Identify which cell holds the provided text, then report its (x, y) central coordinate. 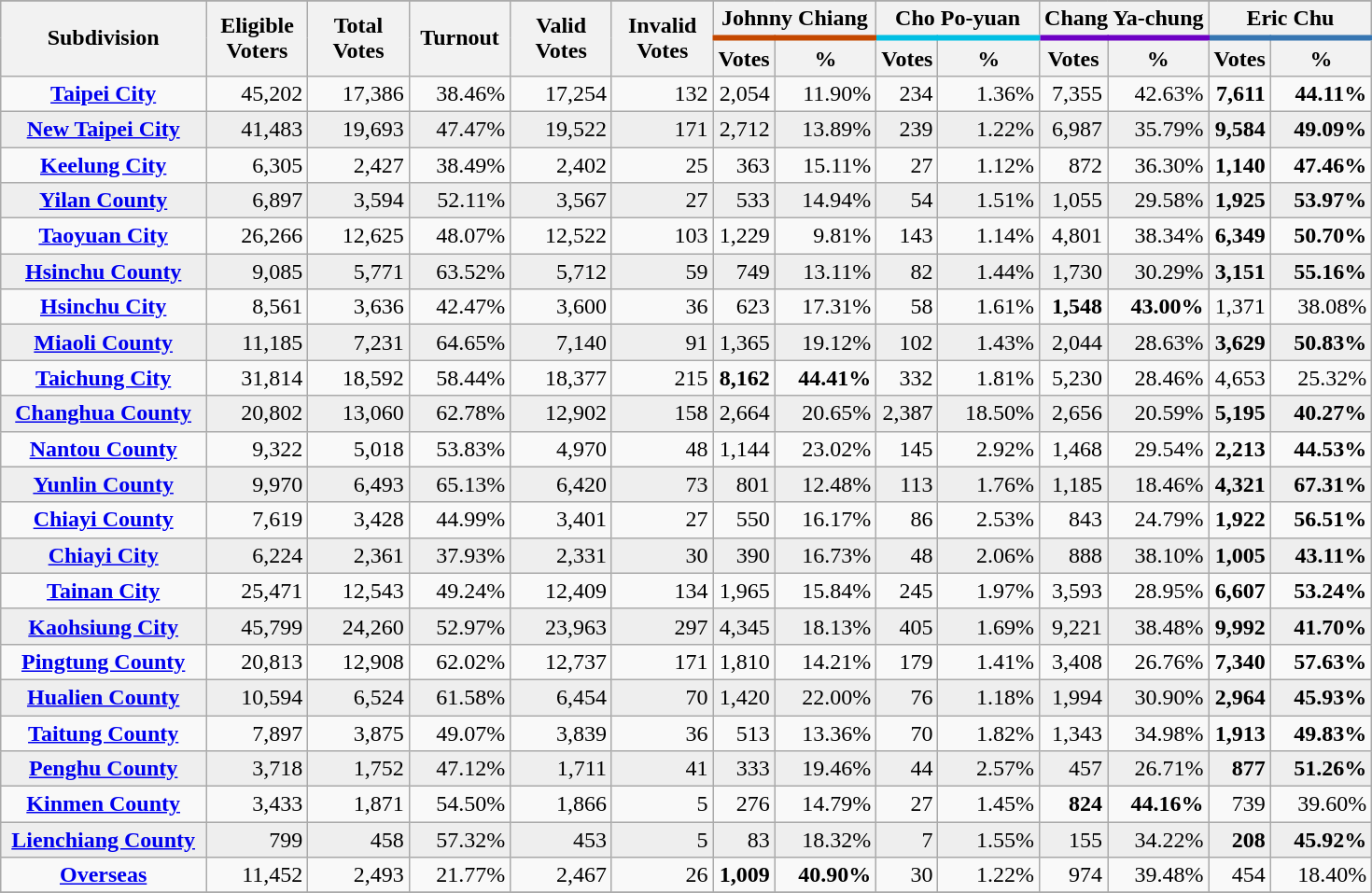
24.79% (1159, 520)
45,799 (258, 626)
6,607 (1239, 591)
1.55% (989, 840)
8,561 (258, 307)
2,964 (1239, 697)
Nantou County (103, 449)
43.00% (1159, 307)
Total Votes (358, 39)
42.63% (1159, 93)
18.13% (825, 626)
48.07% (459, 236)
18,377 (562, 378)
38.49% (459, 165)
53.24% (1322, 591)
58.44% (459, 378)
51.26% (1322, 769)
4,970 (562, 449)
Overseas (103, 875)
1,009 (744, 875)
453 (562, 840)
6,454 (562, 697)
843 (1073, 520)
179 (907, 662)
3,875 (358, 733)
50.83% (1322, 342)
38.10% (1159, 555)
44.11% (1322, 93)
39.60% (1322, 804)
1,866 (562, 804)
73 (663, 484)
4,653 (1239, 378)
739 (1239, 804)
6,987 (1073, 129)
7,231 (358, 342)
134 (663, 591)
13,060 (358, 413)
1,185 (1073, 484)
54.50% (459, 804)
31,814 (258, 378)
17,386 (358, 93)
208 (1239, 840)
20,813 (258, 662)
2,402 (562, 165)
11,452 (258, 875)
14.94% (825, 201)
61.58% (459, 697)
7,611 (1239, 93)
749 (744, 272)
19,693 (358, 129)
Eric Chu (1290, 20)
1,229 (744, 236)
44.99% (459, 520)
47.12% (459, 769)
59 (663, 272)
2,387 (907, 413)
Invalid Votes (663, 39)
1,711 (562, 769)
20.59% (1159, 413)
20,802 (258, 413)
Keelung City (103, 165)
18.46% (1159, 484)
12,902 (562, 413)
1.45% (989, 804)
2.53% (989, 520)
25.32% (1322, 378)
47.47% (459, 129)
3,839 (562, 733)
64.65% (459, 342)
Chiayi County (103, 520)
38.08% (1322, 307)
Hsinchu County (103, 272)
5,195 (1239, 413)
132 (663, 93)
801 (744, 484)
1,144 (744, 449)
25 (663, 165)
550 (744, 520)
Johnny Chiang (795, 20)
18.40% (1322, 875)
1.41% (989, 662)
297 (663, 626)
16.73% (825, 555)
18.50% (989, 413)
83 (744, 840)
9,584 (1239, 129)
2,664 (744, 413)
15.84% (825, 591)
Valid Votes (562, 39)
62.78% (459, 413)
12,543 (358, 591)
6,349 (1239, 236)
1,365 (744, 342)
22.00% (825, 697)
12,522 (562, 236)
38.46% (459, 93)
19.12% (825, 342)
23,963 (562, 626)
6,524 (358, 697)
9.81% (825, 236)
12,625 (358, 236)
102 (907, 342)
2,361 (358, 555)
Cho Po-yuan (958, 20)
9,085 (258, 272)
41 (663, 769)
49.07% (459, 733)
1.12% (989, 165)
103 (663, 236)
2,467 (562, 875)
Yunlin County (103, 484)
5,712 (562, 272)
6,897 (258, 201)
155 (1073, 840)
9,992 (1239, 626)
2,054 (744, 93)
Chang Ya-chung (1125, 20)
26.71% (1159, 769)
457 (1073, 769)
56.51% (1322, 520)
Hualien County (103, 697)
1,343 (1073, 733)
91 (663, 342)
2,493 (358, 875)
49.24% (459, 591)
18,592 (358, 378)
1.14% (989, 236)
872 (1073, 165)
5,230 (1073, 378)
3,594 (358, 201)
1,005 (1239, 555)
1,925 (1239, 201)
42.47% (459, 307)
1,420 (744, 697)
43.11% (1322, 555)
44.41% (825, 378)
Taichung City (103, 378)
37.93% (459, 555)
9,322 (258, 449)
143 (907, 236)
1,752 (358, 769)
Penghu County (103, 769)
1.44% (989, 272)
3,151 (1239, 272)
17.31% (825, 307)
3,629 (1239, 342)
44.53% (1322, 449)
34.98% (1159, 733)
4,321 (1239, 484)
11.90% (825, 93)
44 (907, 769)
2.06% (989, 555)
26.76% (1159, 662)
Changhua County (103, 413)
12.48% (825, 484)
63.52% (459, 272)
9,970 (258, 484)
76 (907, 697)
276 (744, 804)
113 (907, 484)
Miaoli County (103, 342)
390 (744, 555)
67.31% (1322, 484)
7,619 (258, 520)
1,922 (1239, 520)
62.02% (459, 662)
Yilan County (103, 201)
5,771 (358, 272)
1.81% (989, 378)
Taipei City (103, 93)
14.79% (825, 804)
Pingtung County (103, 662)
34.22% (1159, 840)
1,730 (1073, 272)
36.30% (1159, 165)
1,913 (1239, 733)
533 (744, 201)
35.79% (1159, 129)
1.61% (989, 307)
824 (1073, 804)
5,018 (358, 449)
2,331 (562, 555)
65.13% (459, 484)
3,718 (258, 769)
82 (907, 272)
1.69% (989, 626)
86 (907, 520)
29.54% (1159, 449)
53.97% (1322, 201)
26 (663, 875)
20.65% (825, 413)
14.21% (825, 662)
45,202 (258, 93)
44.16% (1159, 804)
38.48% (1159, 626)
6,224 (258, 555)
28.95% (1159, 591)
888 (1073, 555)
2,427 (358, 165)
1,871 (358, 804)
30.29% (1159, 272)
Kaohsiung City (103, 626)
Eligible Voters (258, 39)
458 (358, 840)
3,567 (562, 201)
6,305 (258, 165)
215 (663, 378)
50.70% (1322, 236)
1,055 (1073, 201)
17,254 (562, 93)
3,401 (562, 520)
Chiayi City (103, 555)
28.63% (1159, 342)
Taoyuan City (103, 236)
4,345 (744, 626)
47.46% (1322, 165)
1,140 (1239, 165)
45.93% (1322, 697)
454 (1239, 875)
623 (744, 307)
1.36% (989, 93)
1,810 (744, 662)
1,468 (1073, 449)
13.11% (825, 272)
40.90% (825, 875)
10,594 (258, 697)
7,140 (562, 342)
363 (744, 165)
13.89% (825, 129)
55.16% (1322, 272)
19.46% (825, 769)
15.11% (825, 165)
877 (1239, 769)
12,409 (562, 591)
12,737 (562, 662)
239 (907, 129)
30.90% (1159, 697)
6,420 (562, 484)
3,408 (1073, 662)
54 (907, 201)
11,185 (258, 342)
45.92% (1322, 840)
799 (258, 840)
38.34% (1159, 236)
26,266 (258, 236)
25,471 (258, 591)
New Taipei City (103, 129)
1.97% (989, 591)
Tainan City (103, 591)
Turnout (459, 39)
Kinmen County (103, 804)
145 (907, 449)
58 (907, 307)
1.43% (989, 342)
405 (907, 626)
3,428 (358, 520)
4,801 (1073, 236)
6,493 (358, 484)
1.51% (989, 201)
40.27% (1322, 413)
19,522 (562, 129)
3,433 (258, 804)
53.83% (459, 449)
3,593 (1073, 591)
12,908 (358, 662)
9,221 (1073, 626)
28.46% (1159, 378)
57.32% (459, 840)
29.58% (1159, 201)
18.32% (825, 840)
24,260 (358, 626)
16.17% (825, 520)
7,340 (1239, 662)
Taitung County (103, 733)
1,994 (1073, 697)
1.82% (989, 733)
3,600 (562, 307)
1.18% (989, 697)
49.83% (1322, 733)
Hsinchu City (103, 307)
1,965 (744, 591)
2.92% (989, 449)
13.36% (825, 733)
52.11% (459, 201)
2,213 (1239, 449)
2.57% (989, 769)
49.09% (1322, 129)
2,656 (1073, 413)
23.02% (825, 449)
1,371 (1239, 307)
513 (744, 733)
Lienchiang County (103, 840)
332 (907, 378)
57.63% (1322, 662)
158 (663, 413)
41.70% (1322, 626)
1.76% (989, 484)
7 (907, 840)
333 (744, 769)
1,548 (1073, 307)
245 (907, 591)
974 (1073, 875)
234 (907, 93)
2,044 (1073, 342)
21.77% (459, 875)
2,712 (744, 129)
7,355 (1073, 93)
8,162 (744, 378)
41,483 (258, 129)
Subdivision (103, 39)
7,897 (258, 733)
3,636 (358, 307)
39.48% (1159, 875)
52.97% (459, 626)
